Determine the (x, y) coordinate at the center of the cell enclosing the given text.  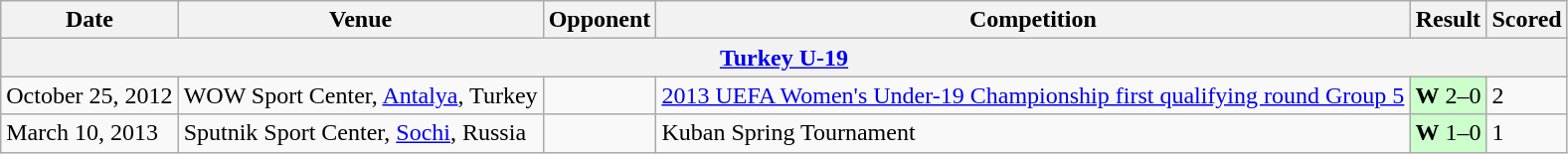
Competition (1033, 20)
2013 UEFA Women's Under-19 Championship first qualifying round Group 5 (1033, 95)
Venue (360, 20)
W 2–0 (1448, 95)
2 (1527, 95)
Kuban Spring Tournament (1033, 133)
Result (1448, 20)
1 (1527, 133)
Date (89, 20)
Opponent (600, 20)
October 25, 2012 (89, 95)
W 1–0 (1448, 133)
March 10, 2013 (89, 133)
Turkey U-19 (784, 58)
Scored (1527, 20)
WOW Sport Center, Antalya, Turkey (360, 95)
Sputnik Sport Center, Sochi, Russia (360, 133)
